Return [X, Y] of the center of cell containing provided text 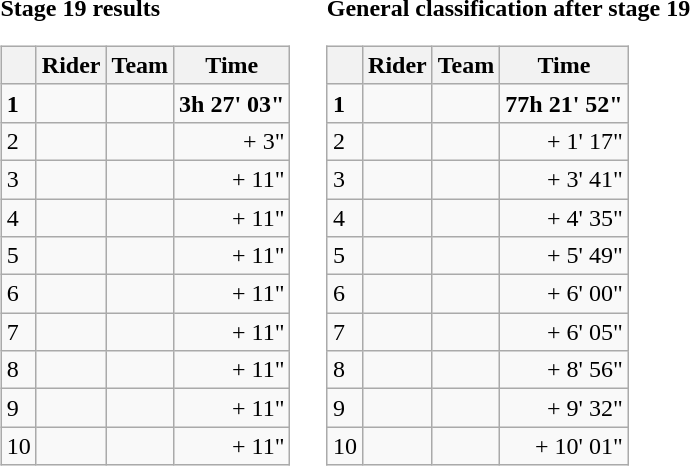
+ 3' 41" [564, 179]
+ 10' 01" [564, 446]
+ 5' 49" [564, 256]
+ 6' 00" [564, 294]
+ 8' 56" [564, 370]
+ 9' 32" [564, 408]
+ 3" [232, 141]
+ 6' 05" [564, 332]
3h 27' 03" [232, 103]
77h 21' 52" [564, 103]
+ 1' 17" [564, 141]
+ 4' 35" [564, 217]
